Capture the cell that displays the provided text and extract its [x, y] central coordinate. 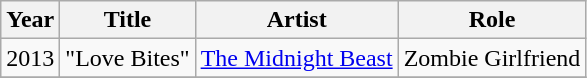
Role [492, 20]
Zombie Girlfriend [492, 58]
Year [30, 20]
The Midnight Beast [296, 58]
Artist [296, 20]
2013 [30, 58]
Title [128, 20]
"Love Bites" [128, 58]
